Find where the given text appears and provide that cell's center as [X, Y] coordinate. 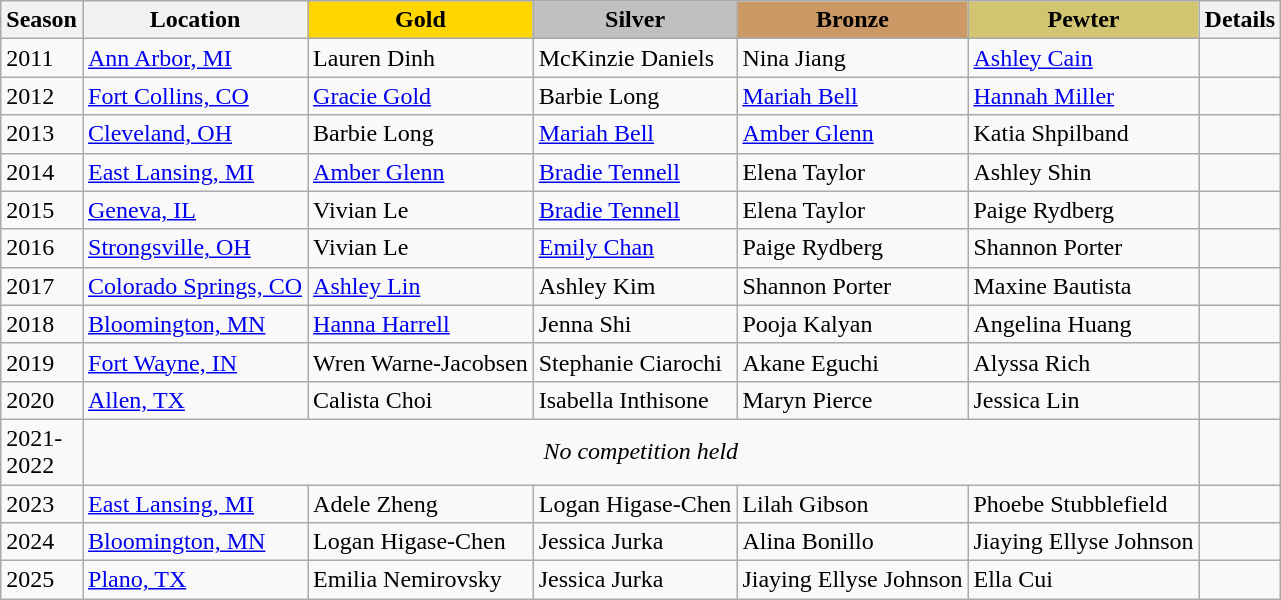
Emilia Nemirovsky [421, 580]
Pooja Kalyan [852, 324]
Ashley Cain [1084, 58]
Strongsville, OH [194, 248]
Bronze [852, 20]
2019 [42, 362]
Colorado Springs, CO [194, 286]
Lauren Dinh [421, 58]
2016 [42, 248]
2024 [42, 542]
2015 [42, 210]
Maxine Bautista [1084, 286]
Fort Collins, CO [194, 96]
Lilah Gibson [852, 503]
Gracie Gold [421, 96]
Hanna Harrell [421, 324]
Pewter [1084, 20]
Angelina Huang [1084, 324]
Nina Jiang [852, 58]
Katia Shpilband [1084, 134]
Wren Warne-Jacobsen [421, 362]
Ashley Kim [635, 286]
2018 [42, 324]
2012 [42, 96]
Silver [635, 20]
Ashley Shin [1084, 172]
Fort Wayne, IN [194, 362]
Details [1240, 20]
Allen, TX [194, 400]
No competition held [640, 452]
Cleveland, OH [194, 134]
Location [194, 20]
2014 [42, 172]
Season [42, 20]
Stephanie Ciarochi [635, 362]
McKinzie Daniels [635, 58]
Geneva, IL [194, 210]
Isabella Inthisone [635, 400]
Akane Eguchi [852, 362]
Plano, TX [194, 580]
2025 [42, 580]
Gold [421, 20]
Hannah Miller [1084, 96]
2023 [42, 503]
2013 [42, 134]
Adele Zheng [421, 503]
Ashley Lin [421, 286]
Maryn Pierce [852, 400]
Ella Cui [1084, 580]
Emily Chan [635, 248]
2017 [42, 286]
Alyssa Rich [1084, 362]
Jessica Lin [1084, 400]
Phoebe Stubblefield [1084, 503]
Ann Arbor, MI [194, 58]
2011 [42, 58]
Calista Choi [421, 400]
2020 [42, 400]
Jenna Shi [635, 324]
Alina Bonillo [852, 542]
2021- 2022 [42, 452]
